Provide the (X, Y) coordinate of the cell's center where the given text is located.  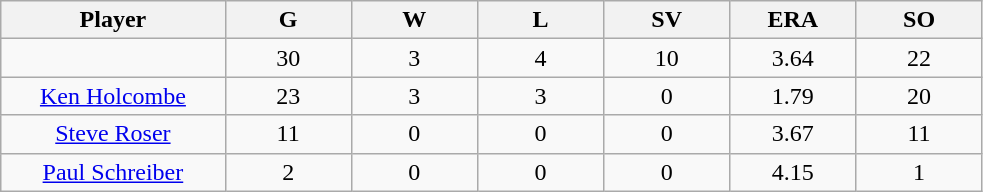
W (414, 20)
3.64 (793, 58)
SV (667, 20)
22 (919, 58)
10 (667, 58)
ERA (793, 20)
SO (919, 20)
Ken Holcombe (113, 96)
3.67 (793, 134)
23 (288, 96)
Player (113, 20)
Paul Schreiber (113, 172)
L (540, 20)
20 (919, 96)
4.15 (793, 172)
1.79 (793, 96)
1 (919, 172)
2 (288, 172)
Steve Roser (113, 134)
G (288, 20)
30 (288, 58)
4 (540, 58)
